From the cell containing the given text, extract its center point as (X, Y) coordinate. 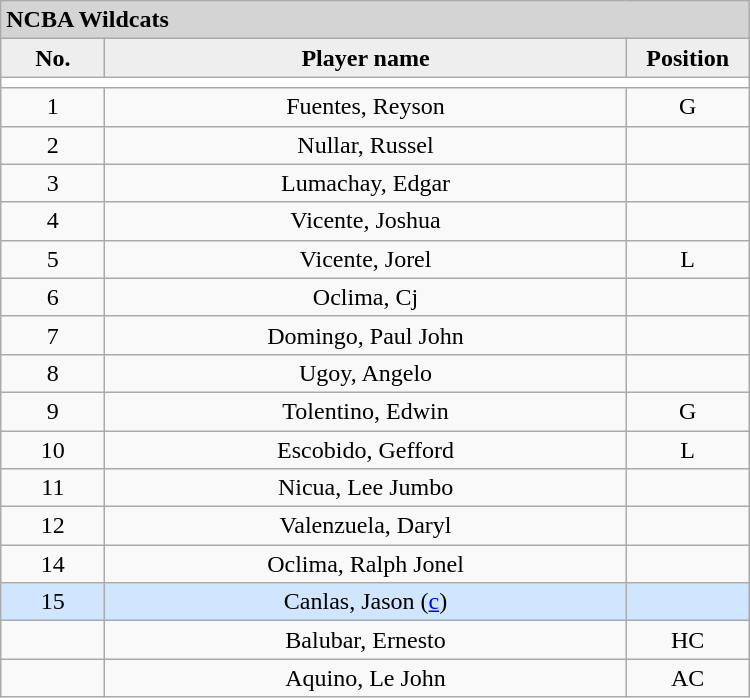
4 (53, 221)
Valenzuela, Daryl (366, 526)
2 (53, 145)
12 (53, 526)
7 (53, 335)
No. (53, 58)
HC (688, 640)
Tolentino, Edwin (366, 411)
Fuentes, Reyson (366, 107)
14 (53, 564)
8 (53, 373)
Escobido, Gefford (366, 449)
9 (53, 411)
Lumachay, Edgar (366, 183)
Balubar, Ernesto (366, 640)
3 (53, 183)
Oclima, Cj (366, 297)
5 (53, 259)
10 (53, 449)
Vicente, Joshua (366, 221)
AC (688, 678)
1 (53, 107)
Vicente, Jorel (366, 259)
11 (53, 488)
15 (53, 602)
Position (688, 58)
Player name (366, 58)
NCBA Wildcats (375, 20)
6 (53, 297)
Ugoy, Angelo (366, 373)
Nicua, Lee Jumbo (366, 488)
Aquino, Le John (366, 678)
Oclima, Ralph Jonel (366, 564)
Nullar, Russel (366, 145)
Domingo, Paul John (366, 335)
Canlas, Jason (c) (366, 602)
